Output the (X, Y) coordinate of the center of the cell containing the given text.  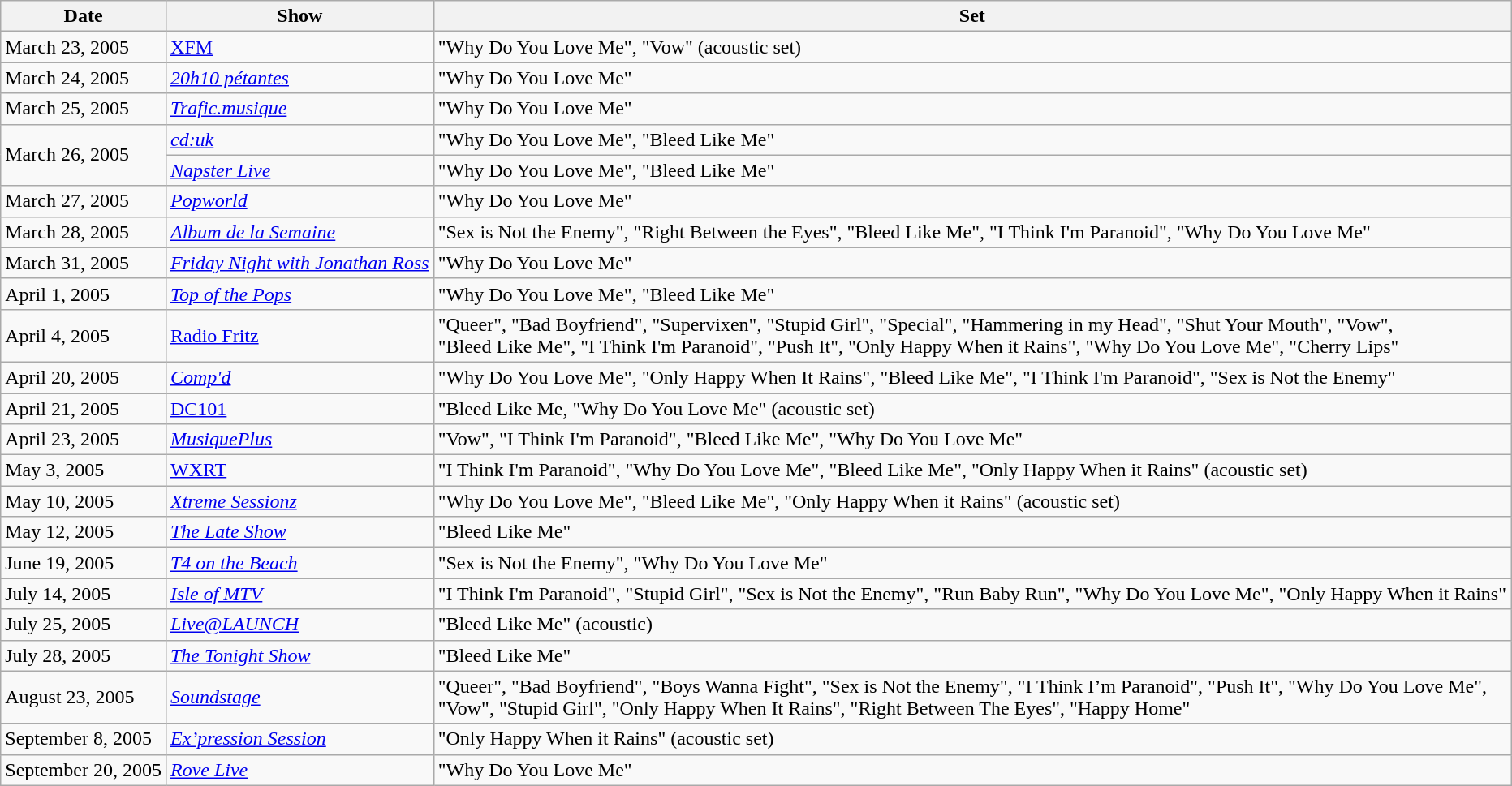
Ex’pression Session (299, 739)
March 24, 2005 (84, 78)
Xtreme Sessionz (299, 501)
April 4, 2005 (84, 336)
Trafic.musique (299, 109)
"Sex is Not the Enemy", "Why Do You Love Me" (972, 563)
"Only Happy When it Rains" (acoustic set) (972, 739)
April 23, 2005 (84, 440)
March 25, 2005 (84, 109)
July 28, 2005 (84, 655)
Album de la Semaine (299, 232)
Radio Fritz (299, 336)
DC101 (299, 408)
The Tonight Show (299, 655)
Comp'd (299, 377)
March 26, 2005 (84, 155)
July 14, 2005 (84, 594)
Live@LAUNCH (299, 625)
Set (972, 16)
"Bleed Like Me, "Why Do You Love Me" (acoustic set) (972, 408)
May 10, 2005 (84, 501)
March 27, 2005 (84, 201)
"Why Do You Love Me", "Only Happy When It Rains", "Bleed Like Me", "I Think I'm Paranoid", "Sex is Not the Enemy" (972, 377)
"Bleed Like Me" (acoustic) (972, 625)
WXRT (299, 470)
August 23, 2005 (84, 698)
"I Think I'm Paranoid", "Why Do You Love Me", "Bleed Like Me", "Only Happy When it Rains" (acoustic set) (972, 470)
"Sex is Not the Enemy", "Right Between the Eyes", "Bleed Like Me", "I Think I'm Paranoid", "Why Do You Love Me" (972, 232)
"Vow", "I Think I'm Paranoid", "Bleed Like Me", "Why Do You Love Me" (972, 440)
"Why Do You Love Me", "Vow" (acoustic set) (972, 47)
Friday Night with Jonathan Ross (299, 263)
Soundstage (299, 698)
September 8, 2005 (84, 739)
cd:uk (299, 140)
Isle of MTV (299, 594)
July 25, 2005 (84, 625)
April 20, 2005 (84, 377)
XFM (299, 47)
"Why Do You Love Me", "Bleed Like Me", "Only Happy When it Rains" (acoustic set) (972, 501)
May 3, 2005 (84, 470)
March 28, 2005 (84, 232)
March 23, 2005 (84, 47)
Rove Live (299, 770)
The Late Show (299, 532)
Popworld (299, 201)
Napster Live (299, 170)
May 12, 2005 (84, 532)
20h10 pétantes (299, 78)
"I Think I'm Paranoid", "Stupid Girl", "Sex is Not the Enemy", "Run Baby Run", "Why Do You Love Me", "Only Happy When it Rains" (972, 594)
Show (299, 16)
Top of the Pops (299, 294)
T4 on the Beach (299, 563)
April 1, 2005 (84, 294)
March 31, 2005 (84, 263)
MusiquePlus (299, 440)
September 20, 2005 (84, 770)
Date (84, 16)
April 21, 2005 (84, 408)
June 19, 2005 (84, 563)
